Identify which cell holds the provided text, then report its [x, y] central coordinate. 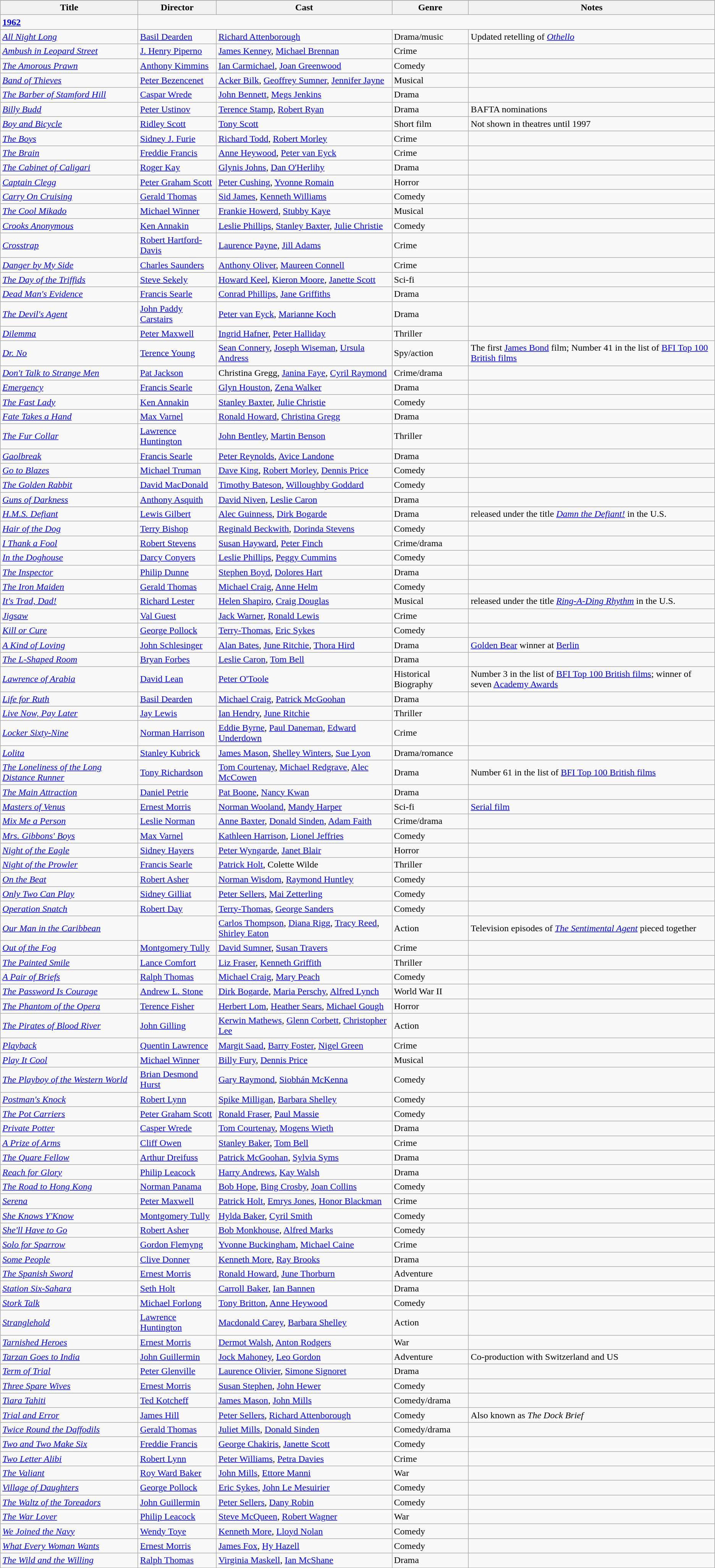
Steve Sekely [177, 280]
Drama/music [430, 37]
A Prize of Arms [70, 1143]
Genre [430, 8]
Peter Cushing, Yvonne Romain [304, 182]
Yvonne Buckingham, Michael Caine [304, 1245]
Stanley Kubrick [177, 753]
James Mason, Shelley Winters, Sue Lyon [304, 753]
Cast [304, 8]
Historical Biography [430, 679]
Number 3 in the list of BFI Top 100 British films; winner of seven Academy Awards [592, 679]
Alec Guinness, Dirk Bogarde [304, 514]
The Pirates of Blood River [70, 1026]
Trial and Error [70, 1415]
Captain Clegg [70, 182]
Not shown in theatres until 1997 [592, 124]
Locker Sixty-Nine [70, 733]
Ronald Howard, June Thorburn [304, 1274]
Stephen Boyd, Dolores Hart [304, 572]
Gary Raymond, Siobhán McKenna [304, 1079]
Michael Craig, Mary Peach [304, 977]
Crooks Anonymous [70, 226]
Tony Scott [304, 124]
Term of Trial [70, 1371]
Reginald Beckwith, Dorinda Stevens [304, 529]
Alan Bates, June Ritchie, Thora Hird [304, 645]
Tom Courtenay, Michael Redgrave, Alec McCowen [304, 772]
Co-production with Switzerland and US [592, 1357]
The Phantom of the Opera [70, 1006]
Laurence Olivier, Simone Signoret [304, 1371]
Glynis Johns, Dan O'Herlihy [304, 167]
John Bennett, Megs Jenkins [304, 95]
Laurence Payne, Jill Adams [304, 245]
Solo for Sparrow [70, 1245]
Tony Richardson [177, 772]
World War II [430, 992]
Daniel Petrie [177, 792]
Dirk Bogarde, Maria Perschy, Alfred Lynch [304, 992]
Peter O'Toole [304, 679]
Peter Ustinov [177, 109]
On the Beat [70, 879]
Peter Williams, Petra Davies [304, 1459]
The Iron Maiden [70, 587]
Dermot Walsh, Anton Rodgers [304, 1342]
Dead Man's Evidence [70, 294]
Ingrid Hafner, Peter Halliday [304, 333]
Terry Bishop [177, 529]
Fate Takes a Hand [70, 416]
It's Trad, Dad! [70, 601]
Patrick Holt, Emrys Jones, Honor Blackman [304, 1201]
Live Now, Pay Later [70, 714]
Howard Keel, Kieron Moore, Janette Scott [304, 280]
The Day of the Triffids [70, 280]
The Inspector [70, 572]
Harry Andrews, Kay Walsh [304, 1172]
Roy Ward Baker [177, 1473]
Lance Comfort [177, 962]
She'll Have to Go [70, 1230]
A Pair of Briefs [70, 977]
The first James Bond film; Number 41 in the list of BFI Top 100 British films [592, 353]
In the Doghouse [70, 558]
Acker Bilk, Geoffrey Sumner, Jennifer Jayne [304, 80]
Anthony Kimmins [177, 66]
The Amorous Prawn [70, 66]
Bryan Forbes [177, 659]
Hair of the Dog [70, 529]
Also known as The Dock Brief [592, 1415]
The Boys [70, 138]
Caspar Wrede [177, 95]
Sean Connery, Joseph Wiseman, Ursula Andress [304, 353]
Serena [70, 1201]
Peter Sellers, Dany Robin [304, 1502]
Liz Fraser, Kenneth Griffith [304, 962]
Boy and Bicycle [70, 124]
Susan Hayward, Peter Finch [304, 543]
Peter Sellers, Richard Attenborough [304, 1415]
Timothy Bateson, Willoughby Goddard [304, 485]
Peter van Eyck, Marianne Koch [304, 314]
Masters of Venus [70, 807]
Anne Baxter, Donald Sinden, Adam Faith [304, 821]
Michael Truman [177, 471]
Terry-Thomas, George Sanders [304, 908]
Virginia Maskell, Ian McShane [304, 1560]
I Thank a Fool [70, 543]
Michael Craig, Patrick McGoohan [304, 699]
The Road to Hong Kong [70, 1186]
The Cool Mikado [70, 211]
Sid James, Kenneth Williams [304, 197]
Robert Day [177, 908]
Michael Forlong [177, 1303]
Peter Reynolds, Avice Landone [304, 456]
The Cabinet of Caligari [70, 167]
Spy/action [430, 353]
John Schlesinger [177, 645]
Mrs. Gibbons' Boys [70, 836]
Norman Wooland, Mandy Harper [304, 807]
Wendy Toye [177, 1531]
A Kind of Loving [70, 645]
James Hill [177, 1415]
Norman Harrison [177, 733]
Play It Cool [70, 1060]
Lawrence of Arabia [70, 679]
Robert Hartford-Davis [177, 245]
Billy Budd [70, 109]
Richard Lester [177, 601]
David Sumner, Susan Travers [304, 948]
What Every Woman Wants [70, 1546]
Leslie Phillips, Stanley Baxter, Julie Christie [304, 226]
Philip Dunne [177, 572]
Stanley Baker, Tom Bell [304, 1143]
Bob Monkhouse, Alfred Marks [304, 1230]
Night of the Eagle [70, 850]
Carlos Thompson, Diana Rigg, Tracy Reed, Shirley Eaton [304, 928]
The Loneliness of the Long Distance Runner [70, 772]
Patrick Holt, Colette Wilde [304, 865]
Stanley Baxter, Julie Christie [304, 402]
Robert Stevens [177, 543]
Ronald Howard, Christina Gregg [304, 416]
Guns of Darkness [70, 500]
Don't Talk to Strange Men [70, 373]
Terence Young [177, 353]
Out of the Fog [70, 948]
Television episodes of The Sentimental Agent pieced together [592, 928]
Operation Snatch [70, 908]
Mix Me a Person [70, 821]
Peter Sellers, Mai Zetterling [304, 894]
The Playboy of the Western World [70, 1079]
released under the title Ring-A-Ding Rhythm in the U.S. [592, 601]
The Painted Smile [70, 962]
Spike Milligan, Barbara Shelley [304, 1099]
Sidney Hayers [177, 850]
Gordon Flemyng [177, 1245]
Village of Daughters [70, 1488]
Anne Heywood, Peter van Eyck [304, 153]
Steve McQueen, Robert Wagner [304, 1517]
All Night Long [70, 37]
Band of Thieves [70, 80]
Eric Sykes, John Le Mesuirier [304, 1488]
Ridley Scott [177, 124]
Michael Craig, Anne Helm [304, 587]
Dilemma [70, 333]
Kerwin Mathews, Glenn Corbett, Christopher Lee [304, 1026]
Station Six-Sahara [70, 1288]
The Golden Rabbit [70, 485]
The Fast Lady [70, 402]
She Knows Y'Know [70, 1216]
Two Letter Alibi [70, 1459]
Macdonald Carey, Barbara Shelley [304, 1322]
Cliff Owen [177, 1143]
The Password Is Courage [70, 992]
Frankie Howerd, Stubby Kaye [304, 211]
Norman Wisdom, Raymond Huntley [304, 879]
Leslie Norman [177, 821]
Dave King, Robert Morley, Dennis Price [304, 471]
Peter Glenville [177, 1371]
J. Henry Piperno [177, 51]
Gaolbreak [70, 456]
Norman Panama [177, 1186]
Andrew L. Stone [177, 992]
Peter Bezencenet [177, 80]
Kenneth More, Lloyd Nolan [304, 1531]
Christina Gregg, Janina Faye, Cyril Raymond [304, 373]
Darcy Conyers [177, 558]
Go to Blazes [70, 471]
Carry On Cruising [70, 197]
Updated retelling of Othello [592, 37]
Arthur Dreifuss [177, 1157]
Short film [430, 124]
Ian Hendry, June Ritchie [304, 714]
David MacDonald [177, 485]
Sidney Gilliat [177, 894]
Lolita [70, 753]
Clive Donner [177, 1259]
Casper Wrede [177, 1128]
James Fox, Hy Hazell [304, 1546]
David Lean [177, 679]
Some People [70, 1259]
Golden Bear winner at Berlin [592, 645]
Terry-Thomas, Eric Sykes [304, 630]
The Spanish Sword [70, 1274]
Margit Saad, Barry Foster, Nigel Green [304, 1045]
Twice Round the Daffodils [70, 1429]
Pat Jackson [177, 373]
Val Guest [177, 616]
Life for Ruth [70, 699]
Juliet Mills, Donald Sinden [304, 1429]
Lewis Gilbert [177, 514]
We Joined the Navy [70, 1531]
Glyn Houston, Zena Walker [304, 387]
Tom Courtenay, Mogens Wieth [304, 1128]
Pat Boone, Nancy Kwan [304, 792]
Tarzan Goes to India [70, 1357]
Jay Lewis [177, 714]
Quentin Lawrence [177, 1045]
Richard Attenborough [304, 37]
Night of the Prowler [70, 865]
The Pot Carriers [70, 1114]
The War Lover [70, 1517]
James Mason, John Mills [304, 1400]
Patrick McGoohan, Sylvia Syms [304, 1157]
Ronald Fraser, Paul Massie [304, 1114]
Kenneth More, Ray Brooks [304, 1259]
Postman's Knock [70, 1099]
The Valiant [70, 1473]
David Niven, Leslie Caron [304, 500]
Title [70, 8]
Tarnished Heroes [70, 1342]
Two and Two Make Six [70, 1444]
Danger by My Side [70, 265]
John Gilling [177, 1026]
Eddie Byrne, Paul Daneman, Edward Underdown [304, 733]
Tony Britton, Anne Heywood [304, 1303]
Terence Stamp, Robert Ryan [304, 109]
Charles Saunders [177, 265]
John Bentley, Martin Benson [304, 436]
Peter Wyngarde, Janet Blair [304, 850]
Our Man in the Caribbean [70, 928]
Playback [70, 1045]
Tiara Tahiti [70, 1400]
The Fur Collar [70, 436]
Private Potter [70, 1128]
George Chakiris, Janette Scott [304, 1444]
Anthony Oliver, Maureen Connell [304, 265]
John Mills, Ettore Manni [304, 1473]
Drama/romance [430, 753]
Conrad Phillips, Jane Griffiths [304, 294]
James Kenney, Michael Brennan [304, 51]
Terence Fisher [177, 1006]
Ted Kotcheff [177, 1400]
Three Spare Wives [70, 1386]
H.M.S. Defiant [70, 514]
Stork Talk [70, 1303]
The Wild and the Willing [70, 1560]
Ambush in Leopard Street [70, 51]
Susan Stephen, John Hewer [304, 1386]
Leslie Phillips, Peggy Cummins [304, 558]
Seth Holt [177, 1288]
Ian Carmichael, Joan Greenwood [304, 66]
Jack Warner, Ronald Lewis [304, 616]
Sidney J. Furie [177, 138]
Roger Kay [177, 167]
Reach for Glory [70, 1172]
Brian Desmond Hurst [177, 1079]
The Devil's Agent [70, 314]
Kill or Cure [70, 630]
1962 [70, 22]
Richard Todd, Robert Morley [304, 138]
Only Two Can Play [70, 894]
Jock Mahoney, Leo Gordon [304, 1357]
The Quare Fellow [70, 1157]
Director [177, 8]
Carroll Baker, Ian Bannen [304, 1288]
Notes [592, 8]
Helen Shapiro, Craig Douglas [304, 601]
John Paddy Carstairs [177, 314]
Leslie Caron, Tom Bell [304, 659]
Stranglehold [70, 1322]
BAFTA nominations [592, 109]
The Brain [70, 153]
Dr. No [70, 353]
The Waltz of the Toreadors [70, 1502]
released under the title Damn the Defiant! in the U.S. [592, 514]
The L-Shaped Room [70, 659]
Bob Hope, Bing Crosby, Joan Collins [304, 1186]
Emergency [70, 387]
Billy Fury, Dennis Price [304, 1060]
The Main Attraction [70, 792]
Serial film [592, 807]
Herbert Lom, Heather Sears, Michael Gough [304, 1006]
Number 61 in the list of BFI Top 100 British films [592, 772]
Anthony Asquith [177, 500]
The Barber of Stamford Hill [70, 95]
Kathleen Harrison, Lionel Jeffries [304, 836]
Hylda Baker, Cyril Smith [304, 1216]
Jigsaw [70, 616]
Crosstrap [70, 245]
